Capture the cell that displays the provided text and extract its (x, y) central coordinate. 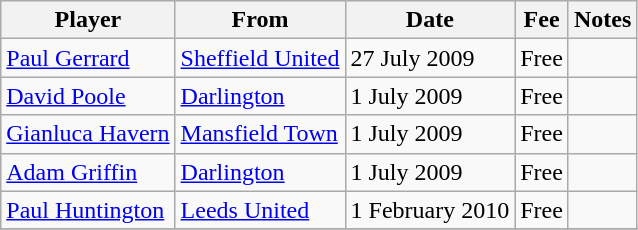
Fee (542, 20)
David Poole (88, 96)
Sheffield United (260, 58)
Notes (602, 20)
Player (88, 20)
1 February 2010 (430, 210)
Mansfield Town (260, 134)
Paul Gerrard (88, 58)
Leeds United (260, 210)
Paul Huntington (88, 210)
Date (430, 20)
27 July 2009 (430, 58)
Adam Griffin (88, 172)
From (260, 20)
Gianluca Havern (88, 134)
